Find where the given text appears and provide that cell's center as [X, Y] coordinate. 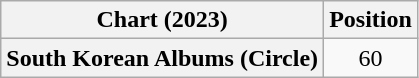
Chart (2023) [162, 20]
Position [371, 20]
South Korean Albums (Circle) [162, 58]
60 [371, 58]
